Capture the cell that displays the provided text and extract its (X, Y) central coordinate. 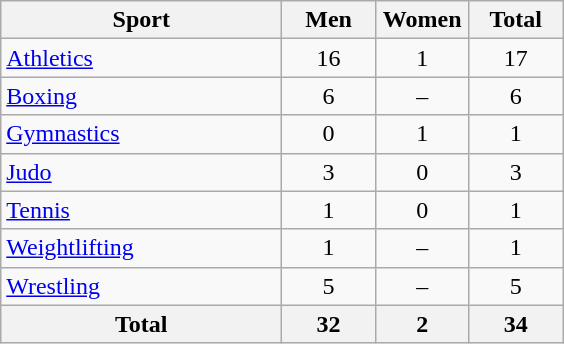
Men (329, 20)
Judo (142, 172)
2 (422, 324)
32 (329, 324)
Athletics (142, 58)
Boxing (142, 96)
Tennis (142, 210)
16 (329, 58)
Weightlifting (142, 248)
34 (516, 324)
Gymnastics (142, 134)
Wrestling (142, 286)
Sport (142, 20)
Women (422, 20)
17 (516, 58)
